Capture the cell that displays the provided text and extract its (x, y) central coordinate. 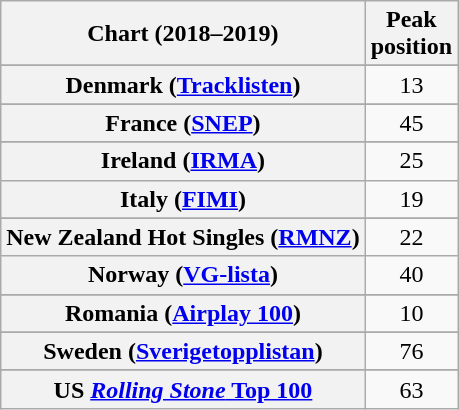
40 (411, 275)
10 (411, 313)
76 (411, 351)
Italy (FIMI) (183, 199)
Sweden (Sverigetopplistan) (183, 351)
13 (411, 85)
France (SNEP) (183, 123)
19 (411, 199)
Norway (VG-lista) (183, 275)
New Zealand Hot Singles (RMNZ) (183, 237)
Peakposition (411, 34)
Ireland (IRMA) (183, 161)
Romania (Airplay 100) (183, 313)
US Rolling Stone Top 100 (183, 389)
63 (411, 389)
Chart (2018–2019) (183, 34)
22 (411, 237)
Denmark (Tracklisten) (183, 85)
25 (411, 161)
45 (411, 123)
